Extract the (x, y) coordinate from the center of the cell holding the provided text.  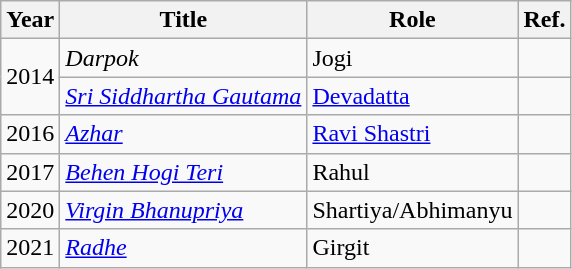
Shartiya/Abhimanyu (412, 210)
Ravi Shastri (412, 134)
Behen Hogi Teri (184, 172)
Devadatta (412, 96)
2020 (30, 210)
Ref. (544, 20)
Year (30, 20)
Radhe (184, 248)
Azhar (184, 134)
2021 (30, 248)
Role (412, 20)
Darpok (184, 58)
Rahul (412, 172)
2014 (30, 77)
Title (184, 20)
2017 (30, 172)
Girgit (412, 248)
Virgin Bhanupriya (184, 210)
Jogi (412, 58)
Sri Siddhartha Gautama (184, 96)
2016 (30, 134)
